Return [X, Y] of the center of cell containing provided text 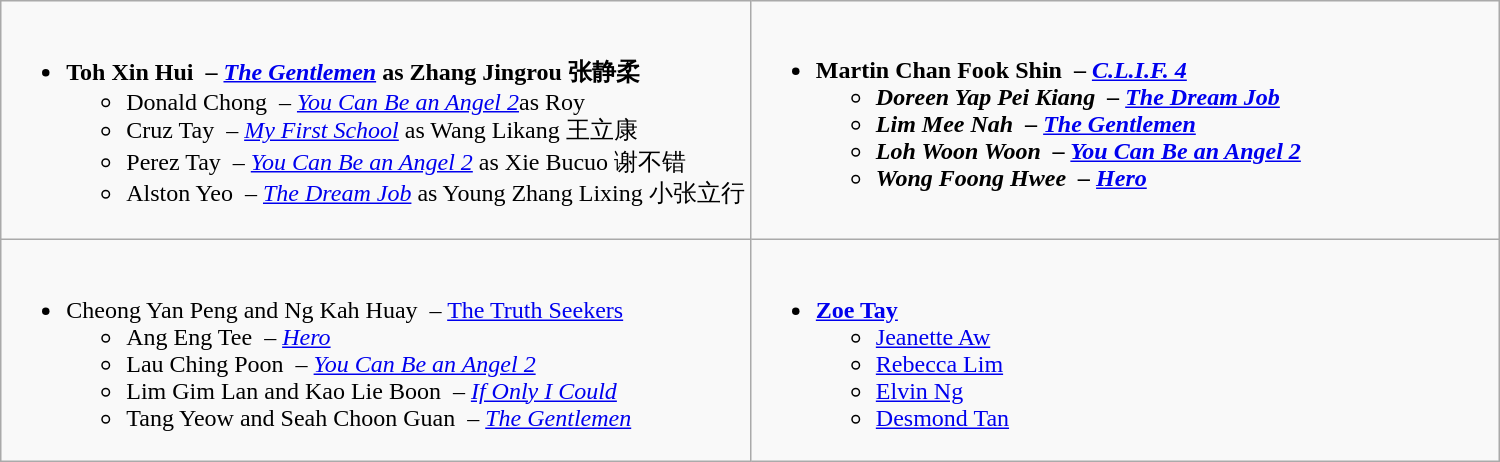
Zoe Tay Jeanette AwRebecca LimElvin NgDesmond Tan [1125, 350]
